Return (X, Y) of the center of cell containing provided text 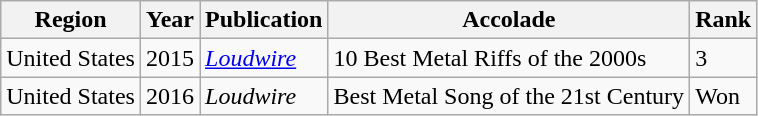
2015 (170, 58)
10 Best Metal Riffs of the 2000s (509, 58)
Best Metal Song of the 21st Century (509, 96)
3 (724, 58)
Rank (724, 20)
Accolade (509, 20)
Year (170, 20)
Publication (264, 20)
2016 (170, 96)
Won (724, 96)
Region (71, 20)
